Scan for the cell matching the given text and deliver its (X, Y) coordinate at center. 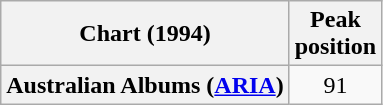
91 (335, 85)
Peak position (335, 34)
Chart (1994) (145, 34)
Australian Albums (ARIA) (145, 85)
